Locate the cell with the specified text and output its [x, y] center coordinate. 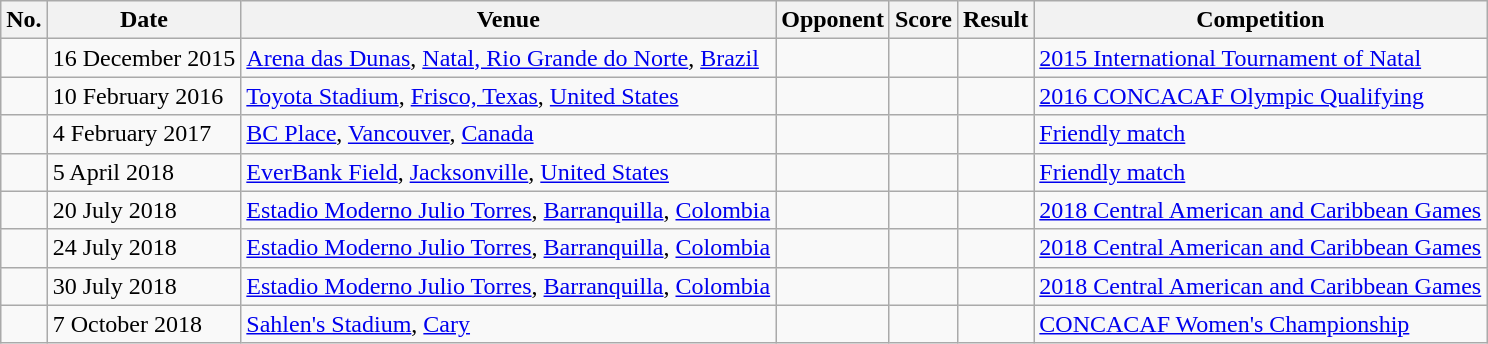
No. [24, 20]
Date [144, 20]
EverBank Field, Jacksonville, United States [508, 172]
20 July 2018 [144, 210]
Sahlen's Stadium, Cary [508, 324]
4 February 2017 [144, 134]
Toyota Stadium, Frisco, Texas, United States [508, 96]
7 October 2018 [144, 324]
10 February 2016 [144, 96]
Result [995, 20]
16 December 2015 [144, 58]
Score [923, 20]
5 April 2018 [144, 172]
Venue [508, 20]
BC Place, Vancouver, Canada [508, 134]
CONCACAF Women's Championship [1260, 324]
2015 International Tournament of Natal [1260, 58]
24 July 2018 [144, 248]
30 July 2018 [144, 286]
Opponent [833, 20]
Arena das Dunas, Natal, Rio Grande do Norte, Brazil [508, 58]
2016 CONCACAF Olympic Qualifying [1260, 96]
Competition [1260, 20]
